Extract the [x, y] coordinate from the center of the cell holding the provided text.  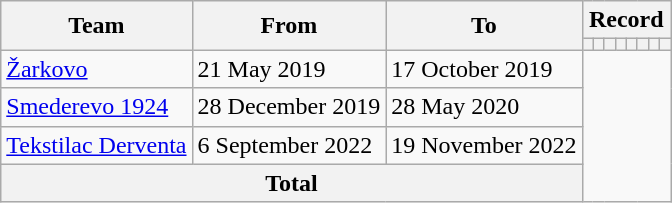
To [484, 26]
Žarkovo [96, 69]
6 September 2022 [289, 145]
Total [292, 183]
28 May 2020 [484, 107]
Tekstilac Derventa [96, 145]
21 May 2019 [289, 69]
Record [626, 20]
Smederevo 1924 [96, 107]
19 November 2022 [484, 145]
17 October 2019 [484, 69]
28 December 2019 [289, 107]
From [289, 26]
Team [96, 26]
